Find where the given text appears and provide that cell's center as [x, y] coordinate. 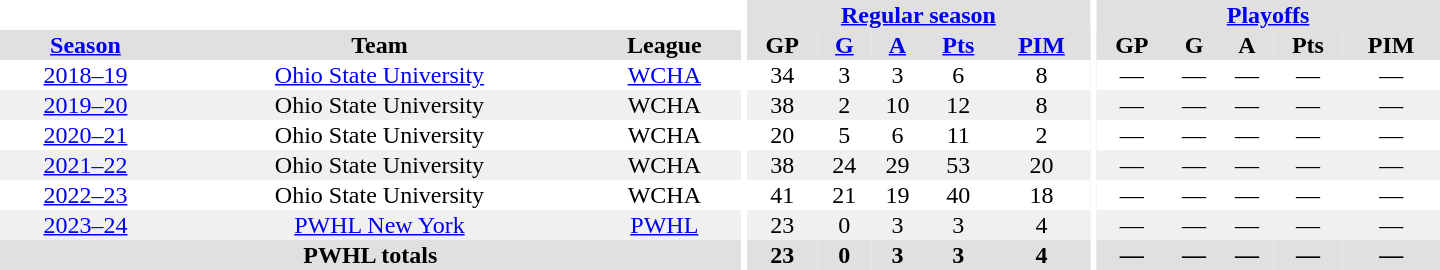
PWHL New York [380, 225]
53 [958, 165]
Regular season [918, 15]
11 [958, 135]
21 [844, 195]
19 [898, 195]
40 [958, 195]
29 [898, 165]
5 [844, 135]
Team [380, 45]
Season [86, 45]
18 [1042, 195]
Playoffs [1268, 15]
2023–24 [86, 225]
2018–19 [86, 75]
PWHL [664, 225]
2020–21 [86, 135]
2019–20 [86, 105]
2021–22 [86, 165]
12 [958, 105]
10 [898, 105]
41 [782, 195]
2022–23 [86, 195]
League [664, 45]
PWHL totals [370, 255]
34 [782, 75]
24 [844, 165]
